Capture the cell that displays the provided text and extract its [X, Y] central coordinate. 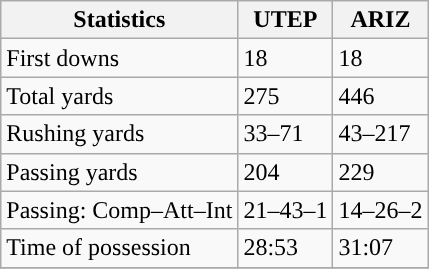
33–71 [286, 134]
31:07 [380, 248]
14–26–2 [380, 210]
446 [380, 96]
ARIZ [380, 20]
First downs [120, 58]
Total yards [120, 96]
21–43–1 [286, 210]
229 [380, 172]
275 [286, 96]
28:53 [286, 248]
UTEP [286, 20]
204 [286, 172]
43–217 [380, 134]
Time of possession [120, 248]
Passing: Comp–Att–Int [120, 210]
Rushing yards [120, 134]
Passing yards [120, 172]
Statistics [120, 20]
